Search for the cell housing the specified text and yield its (x, y) center coordinate. 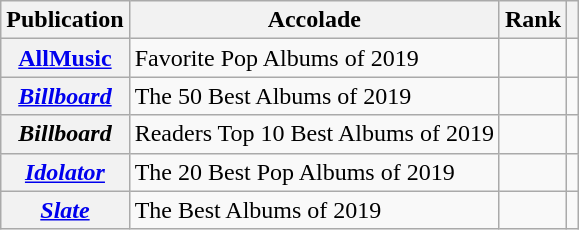
Idolator (65, 172)
Accolade (314, 20)
Rank (532, 20)
Publication (65, 20)
The 20 Best Pop Albums of 2019 (314, 172)
The Best Albums of 2019 (314, 210)
Favorite Pop Albums of 2019 (314, 58)
AllMusic (65, 58)
Slate (65, 210)
The 50 Best Albums of 2019 (314, 96)
Readers Top 10 Best Albums of 2019 (314, 134)
